For the text-containing cell, return its midpoint in (x, y) coordinate format. 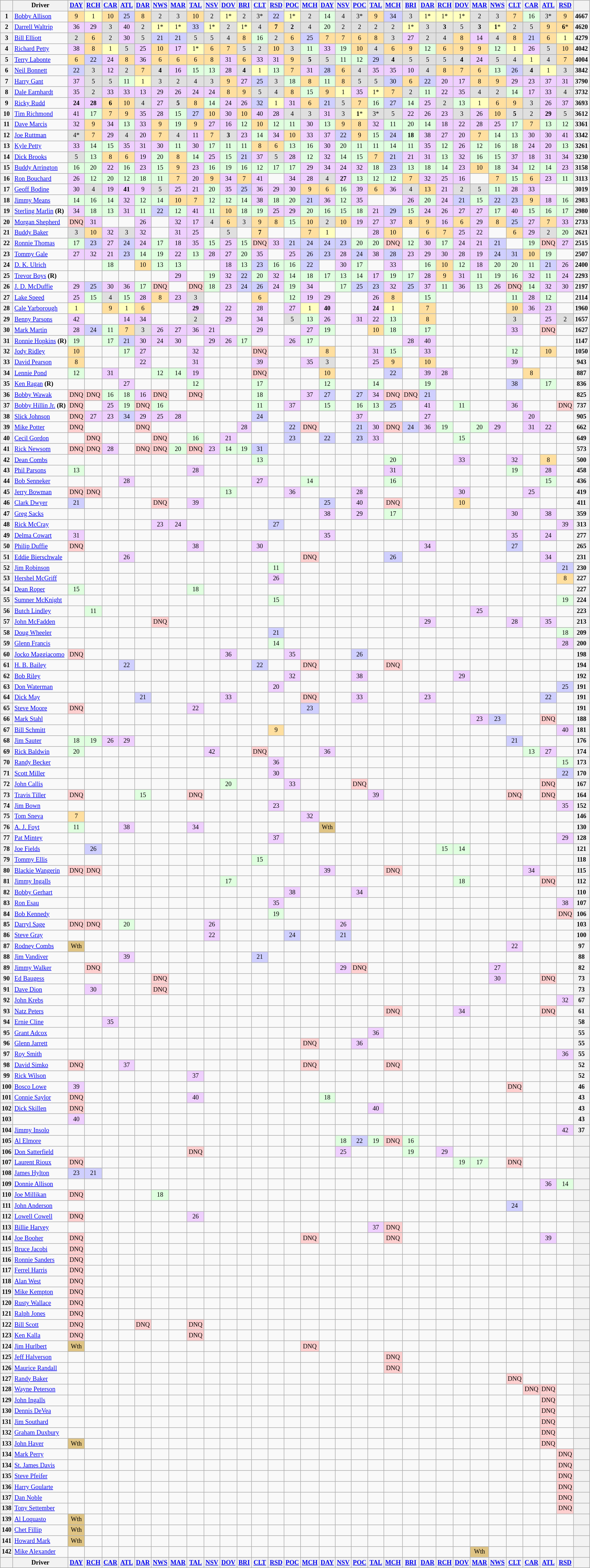
Benny Parsons (40, 319)
Buddy Baker (40, 233)
Harry Gant (40, 81)
Tommy Gale (40, 254)
Tommy Ellis (40, 860)
Rick Baldwin (40, 752)
3230 (581, 157)
Scott Miller (40, 774)
1960 (581, 308)
181 (581, 730)
3732 (581, 92)
74 (7, 806)
123 (7, 1336)
170 (581, 774)
3842 (581, 70)
194 (581, 665)
81 (7, 881)
200 (581, 643)
48 (7, 525)
2621 (581, 233)
Mike Potter (40, 428)
277 (581, 536)
Geoff Bodine (40, 190)
John Ingalls (40, 1400)
213 (581, 622)
265 (581, 546)
2733 (581, 222)
Steve Moore (40, 708)
83 (7, 903)
173 (581, 763)
174 (581, 752)
J. D. McDuffie (40, 287)
85 (7, 925)
Randy Becker (40, 763)
Cecil Gordon (40, 438)
102 (7, 1109)
Greg Sacks (40, 514)
59 (7, 643)
Ron Esau (40, 903)
192 (581, 676)
Tom Sneva (40, 816)
223 (581, 611)
Ricky Rudd (40, 103)
70 (7, 763)
Rick Newsom (40, 449)
Harry Goularte (40, 1487)
Rick McCray (40, 525)
D. K. Ulrich (40, 265)
Glenn Jarrett (40, 1044)
Bobby Hillin Jr. (R) (40, 405)
Ron Bouchard (40, 179)
Kyle Petty (40, 146)
142 (7, 1551)
Ed Baugess (40, 978)
68 (7, 741)
James Hylton (40, 1174)
119 (7, 1292)
3612 (581, 114)
51 (7, 557)
Bosco Lowe (40, 1087)
127 (7, 1379)
1657 (581, 319)
72 (7, 784)
Bobby Gerhart (40, 892)
122 (7, 1325)
Jerry Bowman (40, 492)
63 (7, 687)
Rick Wilson (40, 1076)
Dick May (40, 698)
662 (581, 428)
3693 (581, 103)
Ernie Cline (40, 1022)
92 (7, 1001)
419 (581, 492)
Dick Brooks (40, 157)
126 (7, 1368)
Buddy Arrington (40, 168)
99 (7, 1076)
Jim Bown (40, 806)
109 (7, 1184)
Laurent Rioux (40, 1163)
Mike Kempton (40, 1292)
Jocko Maggiacomo (40, 654)
113 (7, 1227)
50 (7, 546)
65 (7, 708)
1627 (581, 330)
98 (7, 1065)
Jim Vandiver (40, 957)
Dennis DeVea (40, 1411)
131 (7, 1422)
Wayne Peterson (40, 1389)
45 (7, 492)
649 (581, 438)
209 (581, 633)
Bobby Allison (40, 17)
78 (7, 849)
887 (581, 373)
90 (7, 978)
Jimmy Means (40, 201)
Richard Petty (40, 49)
Tony Settember (40, 1509)
Phil Parsons (40, 471)
3158 (581, 168)
Jim Robinson (40, 568)
359 (581, 514)
77 (7, 838)
111 (7, 1206)
Natz Peters (40, 1011)
124 (7, 1347)
Jim Hurlbert (40, 1347)
6* (565, 28)
Bill Scott (40, 1325)
176 (581, 741)
76 (7, 827)
135 (7, 1476)
Mark Martin (40, 330)
198 (581, 654)
Connie Saylor (40, 1098)
Jimmy Insolo (40, 1130)
Joe Ruttman (40, 135)
114 (7, 1238)
Howard Mark (40, 1541)
Slick Johnson (40, 416)
4620 (581, 28)
John Anderson (40, 1206)
2400 (581, 265)
Jimmy Ingalls (40, 881)
Neil Bonnett (40, 70)
62 (7, 676)
Jeff Halverson (40, 1357)
125 (7, 1357)
Al Elmore (40, 1141)
Ronnie Thomas (40, 243)
108 (7, 1174)
4667 (581, 17)
A. J. Foyt (40, 827)
64 (7, 698)
Sterling Marlin (R) (40, 211)
3019 (581, 190)
Rusty Wallace (40, 1303)
Clark Dwyer (40, 503)
104 (7, 1130)
Graham Duxbury (40, 1433)
Jody Ridley (40, 352)
Dan Noble (40, 1498)
75 (7, 816)
Steve Pfeifer (40, 1476)
Doug Wheeler (40, 633)
John Haver (40, 1444)
Bob Riley (40, 676)
66 (7, 719)
Grant Adcox (40, 1033)
David Pearson (40, 363)
188 (581, 719)
411 (581, 503)
Bob Kennedy (40, 914)
Mark Stahl (40, 719)
94 (7, 1022)
3361 (581, 125)
Bill Elliott (40, 38)
57 (7, 622)
138 (7, 1509)
Eddie Bierschwale (40, 557)
91 (7, 989)
86 (7, 936)
Dean Roper (40, 590)
224 (581, 601)
Darryl Sage (40, 925)
Roy Smith (40, 1054)
129 (7, 1400)
Philip Duffie (40, 546)
4* (77, 135)
Alan West (40, 1281)
Chet Fillip (40, 1530)
Steve Gray (40, 936)
Jim Southard (40, 1422)
458 (581, 471)
Dave Marcis (40, 125)
4042 (581, 49)
3790 (581, 81)
71 (7, 774)
137 (7, 1498)
230 (581, 568)
49 (7, 536)
Jimmy Walker (40, 968)
Hershel McGriff (40, 579)
Billie Harvey (40, 1227)
Dick Skillen (40, 1109)
87 (7, 946)
117 (7, 1271)
69 (7, 752)
133 (7, 1444)
Lake Speed (40, 298)
136 (7, 1487)
Bill Schmitt (40, 730)
Tim Richmond (40, 114)
3113 (581, 179)
Blackie Wangerin (40, 871)
2114 (581, 298)
Trevor Boys (R) (40, 276)
Ronnie Sanders (40, 1260)
Jim Sauter (40, 741)
737 (581, 405)
Ronnie Hopkins (R) (40, 341)
56 (7, 611)
Bob Senneker (40, 481)
54 (7, 590)
H. B. Bailey (40, 665)
3261 (581, 146)
836 (581, 384)
47 (7, 514)
105 (7, 1141)
4004 (581, 60)
2507 (581, 254)
John Krebs (40, 1001)
Rodney Combs (40, 946)
3342 (581, 135)
101 (7, 1098)
Pat Mintey (40, 838)
1147 (581, 341)
Morgan Shepherd (40, 222)
Dale Earnhardt (40, 92)
Donnie Allison (40, 1184)
79 (7, 860)
Don Satterfield (40, 1152)
95 (7, 1033)
2980 (581, 211)
93 (7, 1011)
Ken Kalla (40, 1336)
John McFadden (40, 622)
Mike Alexander (40, 1551)
Dave Dion (40, 989)
140 (7, 1530)
132 (7, 1433)
Joe Millikan (40, 1195)
Ken Ragan (R) (40, 384)
Joe Booher (40, 1238)
Terry Labonte (40, 60)
436 (581, 481)
Delma Cowart (40, 536)
John Callis (40, 784)
Darrell Waltrip (40, 28)
Don Waterman (40, 687)
St. James Davis (40, 1465)
89 (7, 968)
Bobby Wawak (40, 395)
Mark Perry (40, 1454)
60 (7, 654)
Glenn Francis (40, 643)
Randy Baker (40, 1379)
2515 (581, 243)
Sumner McKnight (40, 601)
573 (581, 449)
David Simko (40, 1065)
141 (7, 1541)
139 (7, 1519)
Ralph Jones (40, 1314)
84 (7, 914)
Ferrel Harris (40, 1271)
500 (581, 460)
80 (7, 871)
44 (7, 481)
1050 (581, 352)
313 (581, 525)
Al Loquasto (40, 1519)
905 (581, 416)
Dean Combs (40, 460)
Joe Fields (40, 849)
Maurice Randall (40, 1368)
96 (7, 1044)
Lowell Cowell (40, 1216)
Bruce Jacobi (40, 1249)
53 (7, 579)
Travis Tiller (40, 795)
4279 (581, 38)
152 (581, 806)
2983 (581, 201)
146 (581, 816)
825 (581, 395)
116 (7, 1260)
2293 (581, 276)
2197 (581, 287)
167 (581, 784)
120 (7, 1303)
Butch Lindley (40, 611)
231 (581, 557)
Cale Yarborough (40, 308)
Lennie Pond (40, 373)
164 (581, 795)
943 (581, 363)
